For the text-containing cell, return its midpoint in (X, Y) coordinate format. 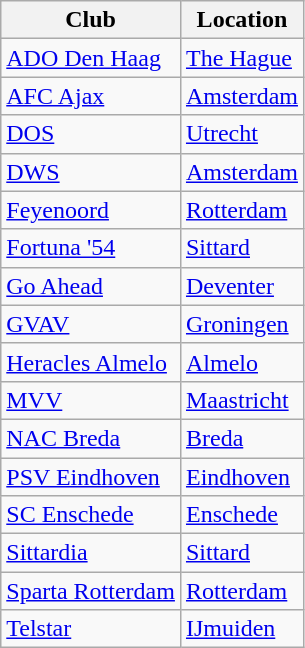
Groningen (242, 324)
Maastricht (242, 400)
Location (242, 20)
GVAV (91, 324)
MVV (91, 400)
PSV Eindhoven (91, 477)
DWS (91, 172)
Sparta Rotterdam (91, 591)
Deventer (242, 286)
IJmuiden (242, 629)
Sittardia (91, 553)
Enschede (242, 515)
Eindhoven (242, 477)
Breda (242, 438)
The Hague (242, 58)
Fortuna '54 (91, 248)
NAC Breda (91, 438)
Go Ahead (91, 286)
AFC Ajax (91, 96)
DOS (91, 134)
Feyenoord (91, 210)
Utrecht (242, 134)
Almelo (242, 362)
Telstar (91, 629)
ADO Den Haag (91, 58)
Heracles Almelo (91, 362)
Club (91, 20)
SC Enschede (91, 515)
